Find where the given text appears and provide that cell's center as (X, Y) coordinate. 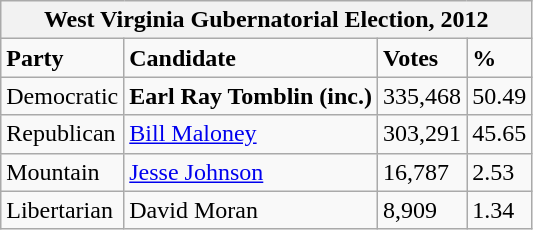
335,468 (422, 96)
Candidate (251, 58)
Republican (62, 134)
Democratic (62, 96)
2.53 (500, 172)
Jesse Johnson (251, 172)
303,291 (422, 134)
50.49 (500, 96)
Libertarian (62, 210)
David Moran (251, 210)
Votes (422, 58)
1.34 (500, 210)
West Virginia Gubernatorial Election, 2012 (266, 20)
Party (62, 58)
Earl Ray Tomblin (inc.) (251, 96)
% (500, 58)
8,909 (422, 210)
45.65 (500, 134)
Mountain (62, 172)
16,787 (422, 172)
Bill Maloney (251, 134)
